Provide the [x, y] coordinate of the cell's center where the given text is located.  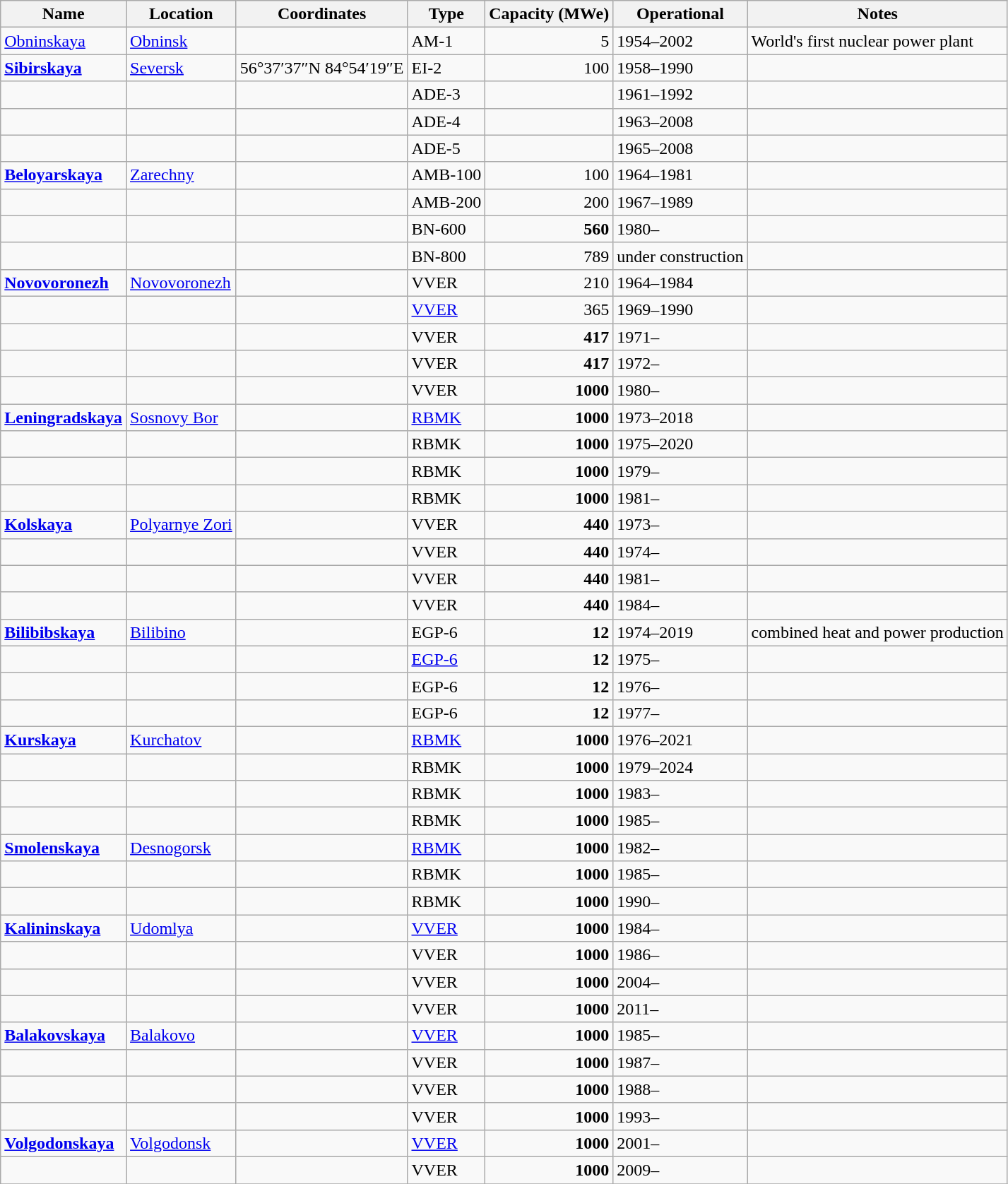
1964–1984 [680, 283]
Kolskaya [64, 525]
1975–2020 [680, 444]
1975– [680, 659]
Location [182, 14]
Name [64, 14]
ADE-3 [446, 95]
combined heat and power production [877, 632]
1954–2002 [680, 41]
Leningradskaya [64, 418]
Obninskaya [64, 41]
200 [550, 202]
Seversk [182, 68]
Smolenskaya [64, 848]
2004– [680, 982]
560 [550, 229]
Obninsk [182, 41]
Balakovskaya [64, 1036]
AM-1 [446, 41]
1974–2019 [680, 632]
1971– [680, 337]
210 [550, 283]
1958–1990 [680, 68]
1976– [680, 686]
1965–2008 [680, 148]
1964–1981 [680, 175]
Sosnovy Bor [182, 418]
BN-600 [446, 229]
AMB-200 [446, 202]
1976–2021 [680, 740]
ADE-4 [446, 122]
1963–2008 [680, 122]
Volgodonskaya [64, 1143]
World's first nuclear power plant [877, 41]
789 [550, 256]
56°37′37″N 84°54′19″E [322, 68]
1979–2024 [680, 766]
2011– [680, 1009]
Type [446, 14]
1974– [680, 552]
AMB-100 [446, 175]
365 [550, 309]
Capacity (MWe) [550, 14]
Polyarnye Zori [182, 525]
Sibirskaya [64, 68]
BN-800 [446, 256]
1983– [680, 794]
1969–1990 [680, 309]
1967–1989 [680, 202]
1993– [680, 1116]
1977– [680, 713]
1973–2018 [680, 418]
Beloyarskaya [64, 175]
Volgodonsk [182, 1143]
Bilibibskaya [64, 632]
2001– [680, 1143]
1990– [680, 901]
Coordinates [322, 14]
1979– [680, 471]
Desnogorsk [182, 848]
1972– [680, 364]
Kurskaya [64, 740]
Udomlya [182, 928]
Notes [877, 14]
1986– [680, 955]
under construction [680, 256]
5 [550, 41]
EI-2 [446, 68]
Bilibino [182, 632]
ADE-5 [446, 148]
Zarechny [182, 175]
1987– [680, 1062]
1961–1992 [680, 95]
2009– [680, 1170]
Kalininskaya [64, 928]
Kurchatov [182, 740]
1982– [680, 848]
Balakovo [182, 1036]
1988– [680, 1089]
1973– [680, 525]
Operational [680, 14]
